Provide the (X, Y) coordinate of the cell's center where the given text is located.  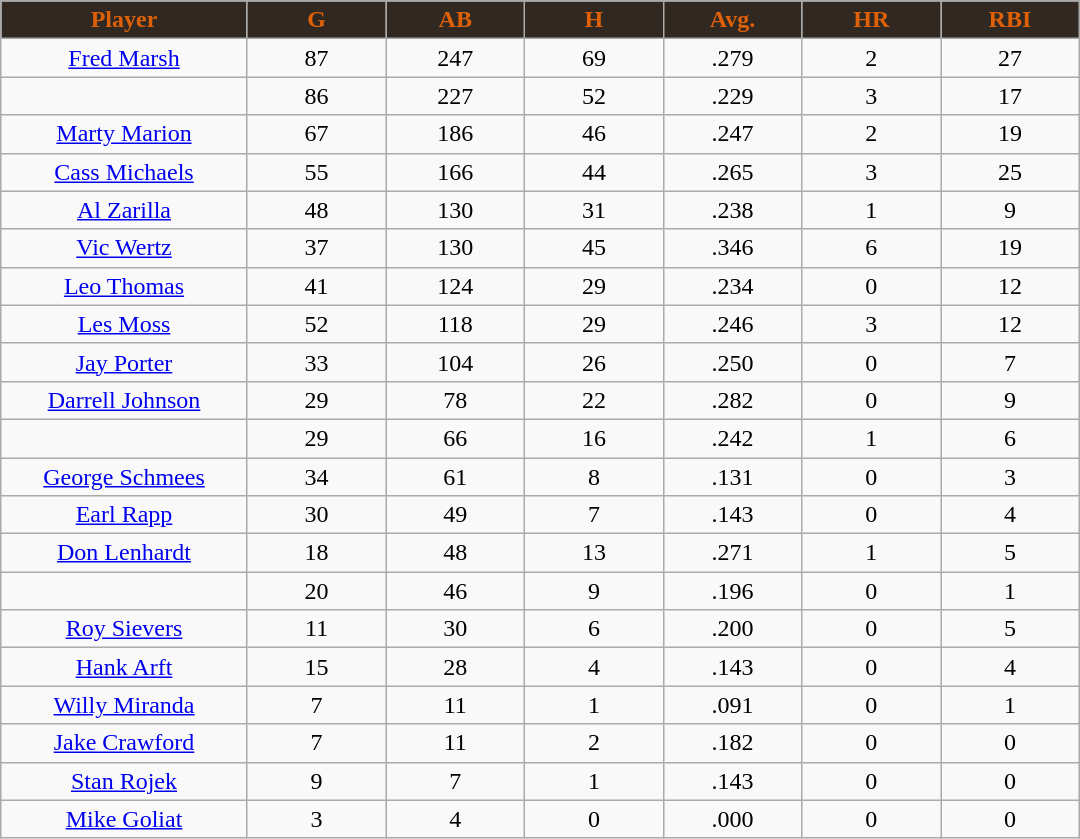
.131 (732, 477)
16 (594, 438)
67 (316, 134)
.238 (732, 210)
Stan Rojek (124, 781)
61 (456, 477)
.200 (732, 629)
118 (456, 324)
H (594, 20)
Marty Marion (124, 134)
.247 (732, 134)
.265 (732, 172)
166 (456, 172)
41 (316, 286)
.229 (732, 96)
Jay Porter (124, 362)
86 (316, 96)
227 (456, 96)
.091 (732, 705)
George Schmees (124, 477)
17 (1010, 96)
20 (316, 591)
45 (594, 248)
Player (124, 20)
Jake Crawford (124, 743)
RBI (1010, 20)
G (316, 20)
.242 (732, 438)
Fred Marsh (124, 58)
.196 (732, 591)
78 (456, 400)
Cass Michaels (124, 172)
186 (456, 134)
28 (456, 667)
Willy Miranda (124, 705)
AB (456, 20)
18 (316, 553)
Al Zarilla (124, 210)
.234 (732, 286)
13 (594, 553)
Mike Goliat (124, 819)
247 (456, 58)
.282 (732, 400)
Vic Wertz (124, 248)
.250 (732, 362)
Don Lenhardt (124, 553)
26 (594, 362)
27 (1010, 58)
69 (594, 58)
Earl Rapp (124, 515)
25 (1010, 172)
Darrell Johnson (124, 400)
Roy Sievers (124, 629)
Hank Arft (124, 667)
15 (316, 667)
87 (316, 58)
33 (316, 362)
.271 (732, 553)
Avg. (732, 20)
55 (316, 172)
124 (456, 286)
49 (456, 515)
22 (594, 400)
Les Moss (124, 324)
.279 (732, 58)
.346 (732, 248)
31 (594, 210)
.000 (732, 819)
.182 (732, 743)
HR (872, 20)
.246 (732, 324)
8 (594, 477)
44 (594, 172)
37 (316, 248)
34 (316, 477)
66 (456, 438)
Leo Thomas (124, 286)
104 (456, 362)
